Return (X, Y) of the center of cell containing provided text 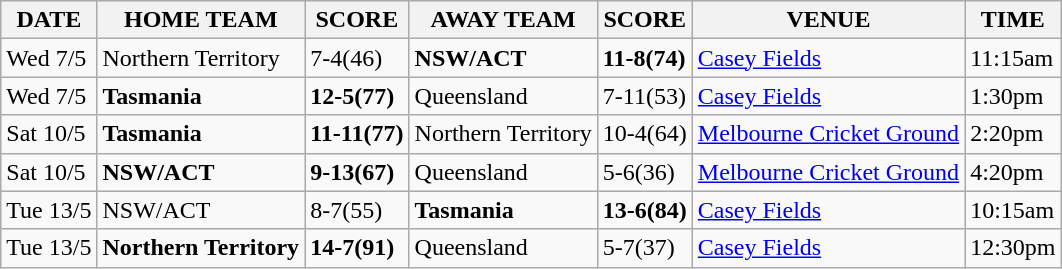
11-11(77) (357, 134)
14-7(91) (357, 248)
AWAY TEAM (503, 20)
5-6(36) (644, 172)
11:15am (1013, 58)
12:30pm (1013, 248)
11-8(74) (644, 58)
DATE (49, 20)
7-11(53) (644, 96)
VENUE (828, 20)
2:20pm (1013, 134)
1:30pm (1013, 96)
5-7(37) (644, 248)
7-4(46) (357, 58)
4:20pm (1013, 172)
9-13(67) (357, 172)
10-4(64) (644, 134)
HOME TEAM (201, 20)
13-6(84) (644, 210)
TIME (1013, 20)
12-5(77) (357, 96)
8-7(55) (357, 210)
10:15am (1013, 210)
